Pinpoint the cell where the given text exists, returning its (X, Y) midpoint coordinate. 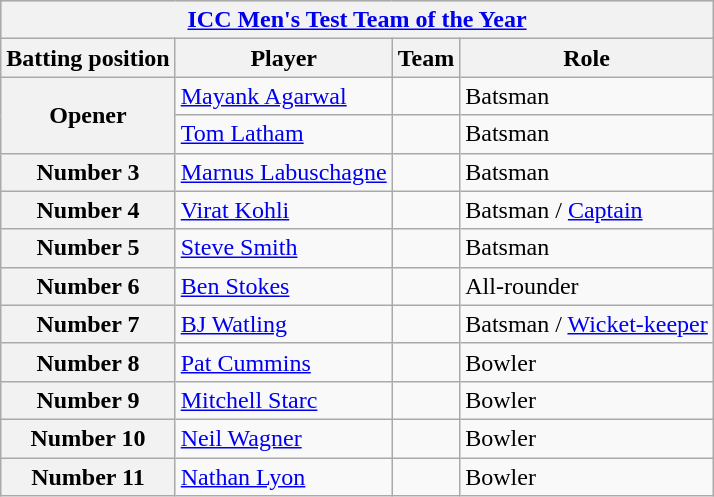
Tom Latham (284, 134)
ICC Men's Test Team of the Year (358, 20)
Number 5 (88, 248)
Pat Cummins (284, 362)
Opener (88, 115)
All-rounder (587, 286)
Virat Kohli (284, 210)
Number 8 (88, 362)
Number 9 (88, 400)
Batsman / Captain (587, 210)
Number 3 (88, 172)
Mitchell Starc (284, 400)
Batting position (88, 58)
Ben Stokes (284, 286)
Nathan Lyon (284, 477)
BJ Watling (284, 324)
Number 7 (88, 324)
Team (426, 58)
Player (284, 58)
Number 6 (88, 286)
Neil Wagner (284, 438)
Number 10 (88, 438)
Role (587, 58)
Mayank Agarwal (284, 96)
Number 11 (88, 477)
Batsman / Wicket-keeper (587, 324)
Number 4 (88, 210)
Steve Smith (284, 248)
Marnus Labuschagne (284, 172)
